Identify which cell holds the provided text, then report its [X, Y] central coordinate. 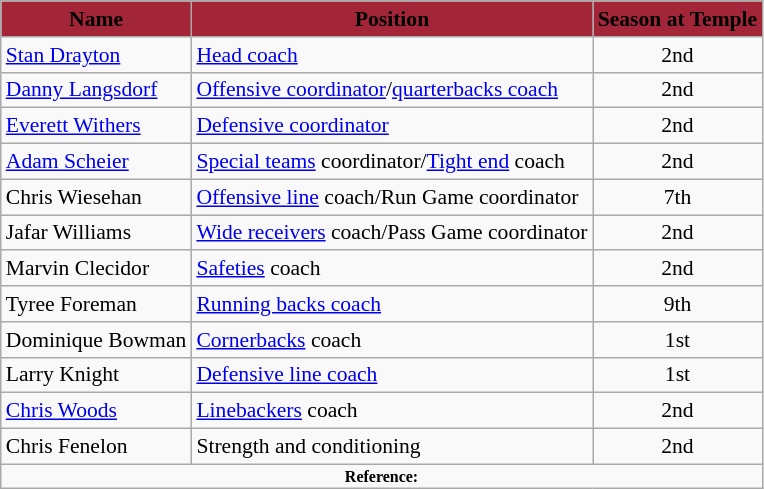
Cornerbacks coach [392, 340]
Dominique Bowman [96, 340]
Running backs coach [392, 304]
Larry Knight [96, 375]
Chris Wiesehan [96, 197]
Special teams coordinator/Tight end coach [392, 162]
Defensive line coach [392, 375]
Safeties coach [392, 269]
9th [678, 304]
Head coach [392, 55]
Defensive coordinator [392, 126]
Everett Withers [96, 126]
7th [678, 197]
Offensive line coach/Run Game coordinator [392, 197]
Wide receivers coach/Pass Game coordinator [392, 233]
Reference: [382, 476]
Offensive coordinator/quarterbacks coach [392, 90]
Linebackers coach [392, 411]
Adam Scheier [96, 162]
Danny Langsdorf [96, 90]
Chris Fenelon [96, 447]
Stan Drayton [96, 55]
Marvin Clecidor [96, 269]
Chris Woods [96, 411]
Season at Temple [678, 19]
Tyree Foreman [96, 304]
Name [96, 19]
Jafar Williams [96, 233]
Position [392, 19]
Strength and conditioning [392, 447]
